Find where the given text appears and provide that cell's center as (x, y) coordinate. 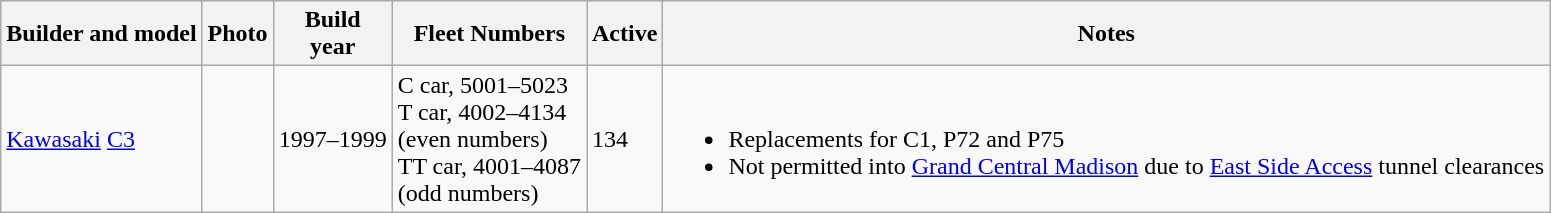
Active (624, 34)
Fleet Numbers (489, 34)
Photo (238, 34)
C car, 5001–5023T car, 4002–4134(even numbers)TT car, 4001–4087(odd numbers) (489, 139)
134 (624, 139)
Notes (1106, 34)
Replacements for C1, P72 and P75Not permitted into Grand Central Madison due to East Side Access tunnel clearances (1106, 139)
Kawasaki C3 (102, 139)
1997–1999 (332, 139)
Builder and model (102, 34)
Buildyear (332, 34)
